Search for the cell housing the specified text and yield its (x, y) center coordinate. 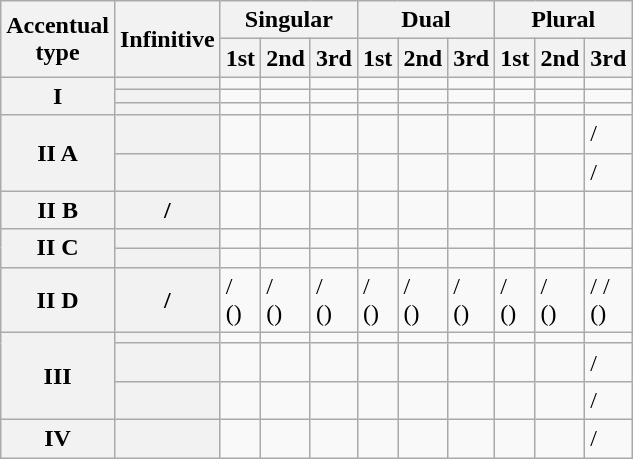
Accentualtype (58, 39)
IV (58, 438)
Infinitive (167, 39)
II A (58, 153)
III (58, 376)
I (58, 96)
Singular (288, 20)
Dual (426, 20)
II B (58, 210)
/ /() (608, 300)
II D (58, 300)
Plural (564, 20)
II C (58, 248)
